Find where the given text appears and provide that cell's center as [X, Y] coordinate. 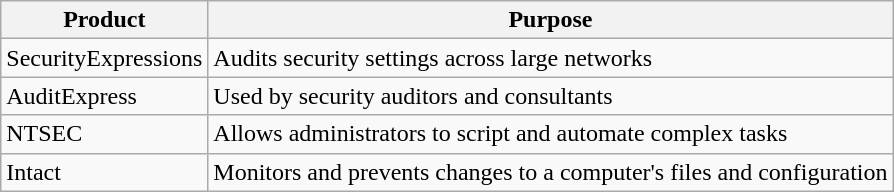
SecurityExpressions [104, 58]
Purpose [550, 20]
Used by security auditors and consultants [550, 96]
NTSEC [104, 134]
Allows administrators to script and automate complex tasks [550, 134]
Product [104, 20]
Audits security settings across large networks [550, 58]
Intact [104, 172]
Monitors and prevents changes to a computer's files and configuration [550, 172]
AuditExpress [104, 96]
